For the text-containing cell, return its midpoint in (x, y) coordinate format. 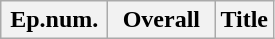
Overall (162, 20)
Title (244, 20)
Ep.num. (54, 20)
